Capture the cell that displays the provided text and extract its [x, y] central coordinate. 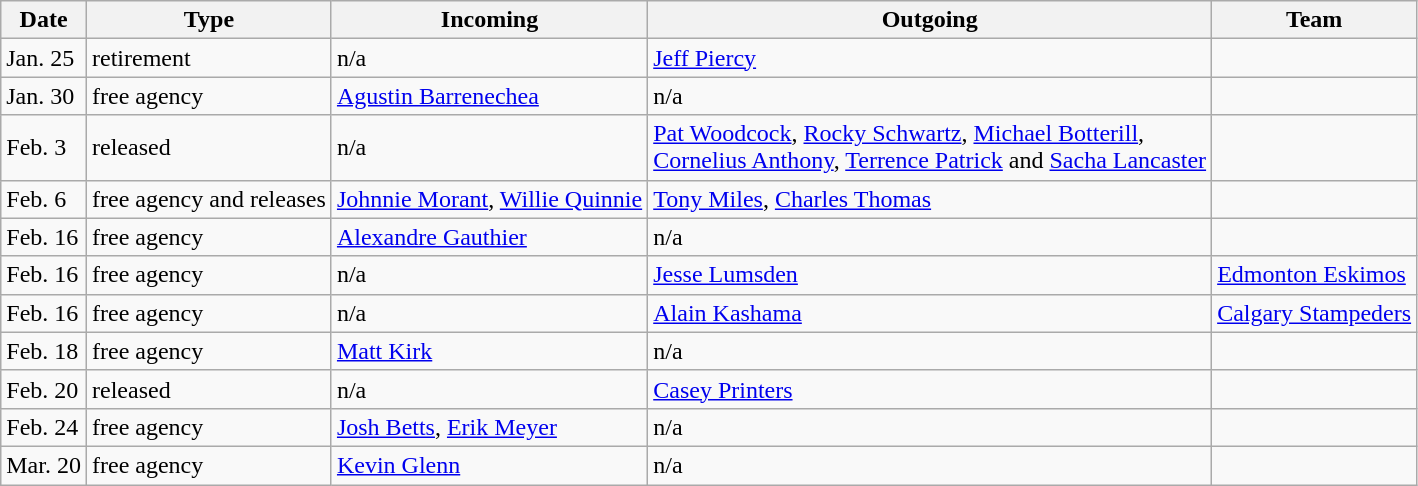
Edmonton Eskimos [1314, 275]
Outgoing [930, 20]
free agency and releases [208, 199]
Team [1314, 20]
Calgary Stampeders [1314, 313]
Agustin Barrenechea [489, 96]
Jan. 25 [44, 58]
Jan. 30 [44, 96]
Alexandre Gauthier [489, 237]
Type [208, 20]
Jesse Lumsden [930, 275]
Josh Betts, Erik Meyer [489, 427]
Date [44, 20]
Feb. 20 [44, 389]
Johnnie Morant, Willie Quinnie [489, 199]
Alain Kashama [930, 313]
Feb. 18 [44, 351]
Incoming [489, 20]
Mar. 20 [44, 465]
Jeff Piercy [930, 58]
Matt Kirk [489, 351]
Kevin Glenn [489, 465]
Tony Miles, Charles Thomas [930, 199]
Feb. 3 [44, 148]
Pat Woodcock, Rocky Schwartz, Michael Botterill, Cornelius Anthony, Terrence Patrick and Sacha Lancaster [930, 148]
retirement [208, 58]
Casey Printers [930, 389]
Feb. 6 [44, 199]
Feb. 24 [44, 427]
